Detect which cell encompasses the target text, then output its (x, y) center coordinate. 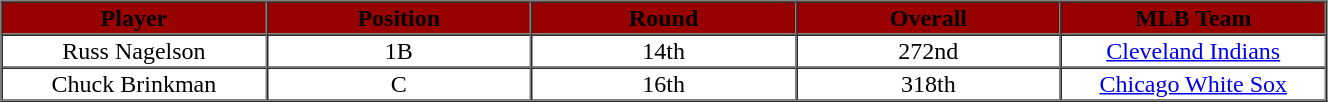
14th (664, 50)
272nd (928, 50)
Chuck Brinkman (134, 84)
MLB Team (1194, 18)
Cleveland Indians (1194, 50)
Round (664, 18)
Russ Nagelson (134, 50)
16th (664, 84)
1B (398, 50)
Chicago White Sox (1194, 84)
Overall (928, 18)
Player (134, 18)
318th (928, 84)
Position (398, 18)
C (398, 84)
